Detect which cell encompasses the target text, then output its [x, y] center coordinate. 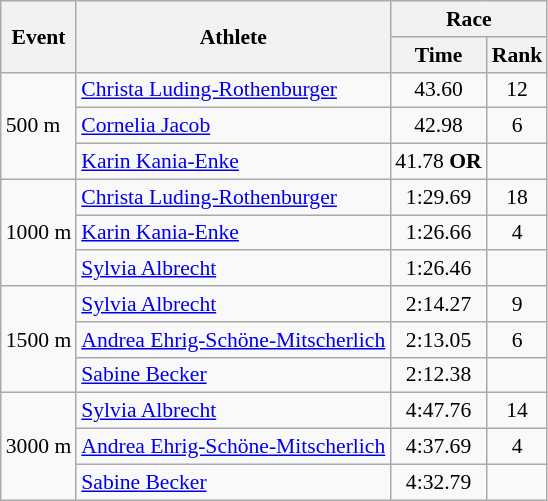
2:14.27 [438, 304]
2:13.05 [438, 340]
4:47.76 [438, 411]
2:12.38 [438, 375]
4:32.79 [438, 482]
Cornelia Jacob [233, 126]
1:26.46 [438, 269]
43.60 [438, 90]
Athlete [233, 36]
500 m [38, 126]
41.78 OR [438, 162]
12 [518, 90]
42.98 [438, 126]
Rank [518, 55]
Time [438, 55]
18 [518, 197]
1000 m [38, 232]
14 [518, 411]
1:29.69 [438, 197]
3000 m [38, 446]
4:37.69 [438, 447]
Race [468, 19]
9 [518, 304]
1:26.66 [438, 233]
1500 m [38, 340]
Event [38, 36]
